Extract the [x, y] coordinate from the center of the cell holding the provided text.  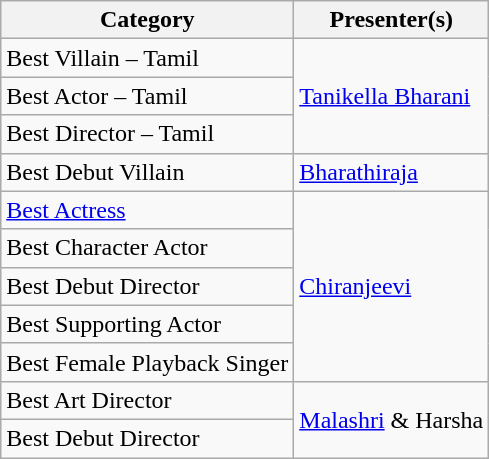
Best Villain – Tamil [148, 58]
Best Debut Villain [148, 172]
Chiranjeevi [392, 286]
Category [148, 20]
Best Director – Tamil [148, 134]
Best Supporting Actor [148, 324]
Best Character Actor [148, 248]
Best Art Director [148, 400]
Tanikella Bharani [392, 96]
Malashri & Harsha [392, 419]
Best Actor – Tamil [148, 96]
Best Female Playback Singer [148, 362]
Bharathiraja [392, 172]
Best Actress [148, 210]
Presenter(s) [392, 20]
